Extract the (x, y) coordinate from the center of the cell holding the provided text.  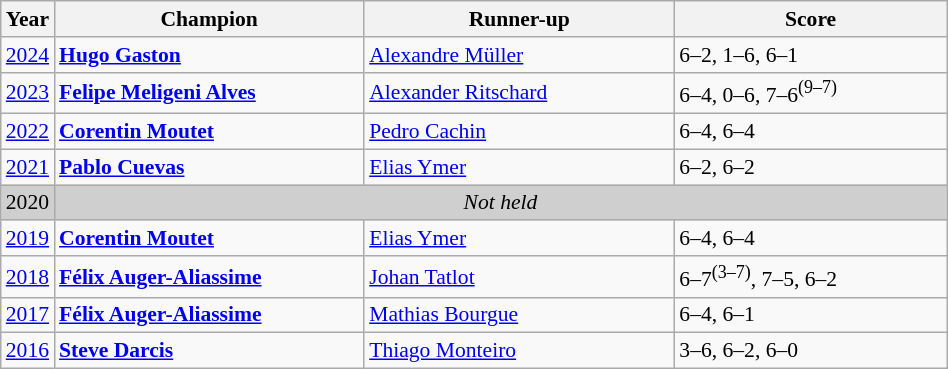
2024 (28, 55)
6–2, 1–6, 6–1 (810, 55)
2018 (28, 276)
6–7(3–7), 7–5, 6–2 (810, 276)
2020 (28, 203)
Not held (500, 203)
Alexander Ritschard (519, 92)
Score (810, 19)
6–4, 6–1 (810, 316)
2023 (28, 92)
2022 (28, 132)
Alexandre Müller (519, 55)
Pedro Cachin (519, 132)
2019 (28, 239)
Steve Darcis (209, 351)
3–6, 6–2, 6–0 (810, 351)
Pablo Cuevas (209, 167)
Year (28, 19)
2017 (28, 316)
2021 (28, 167)
Champion (209, 19)
Mathias Bourgue (519, 316)
6–2, 6–2 (810, 167)
6–4, 0–6, 7–6(9–7) (810, 92)
Felipe Meligeni Alves (209, 92)
Johan Tatlot (519, 276)
Hugo Gaston (209, 55)
Runner-up (519, 19)
2016 (28, 351)
Thiago Monteiro (519, 351)
